Search for the cell housing the specified text and yield its (X, Y) center coordinate. 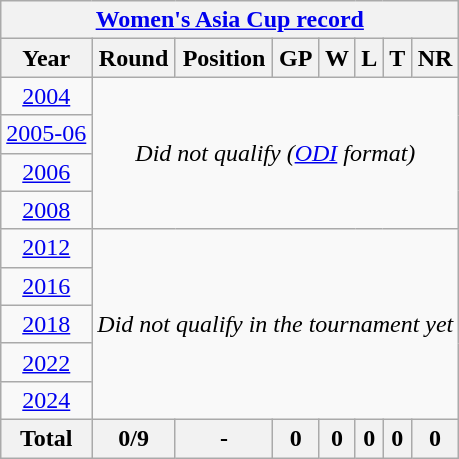
2004 (46, 96)
L (369, 58)
2006 (46, 172)
Round (134, 58)
Total (46, 438)
Did not qualify in the tournament yet (276, 324)
T (397, 58)
2022 (46, 362)
W (337, 58)
NR (435, 58)
2016 (46, 286)
2012 (46, 248)
Did not qualify (ODI format) (276, 153)
2018 (46, 324)
GP (296, 58)
2024 (46, 400)
2005-06 (46, 134)
0/9 (134, 438)
- (224, 438)
2008 (46, 210)
Position (224, 58)
Year (46, 58)
Women's Asia Cup record (230, 20)
